For the text-containing cell, return its midpoint in (X, Y) coordinate format. 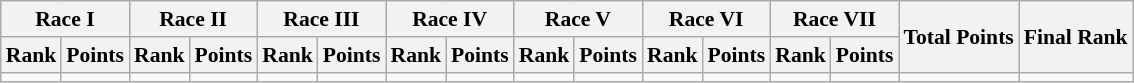
Race II (193, 19)
Total Points (958, 36)
Race VI (706, 19)
Race V (578, 19)
Race VII (834, 19)
Final Rank (1076, 36)
Race I (65, 19)
Race III (321, 19)
Race IV (450, 19)
